From the cell containing the given text, extract its center point as [X, Y] coordinate. 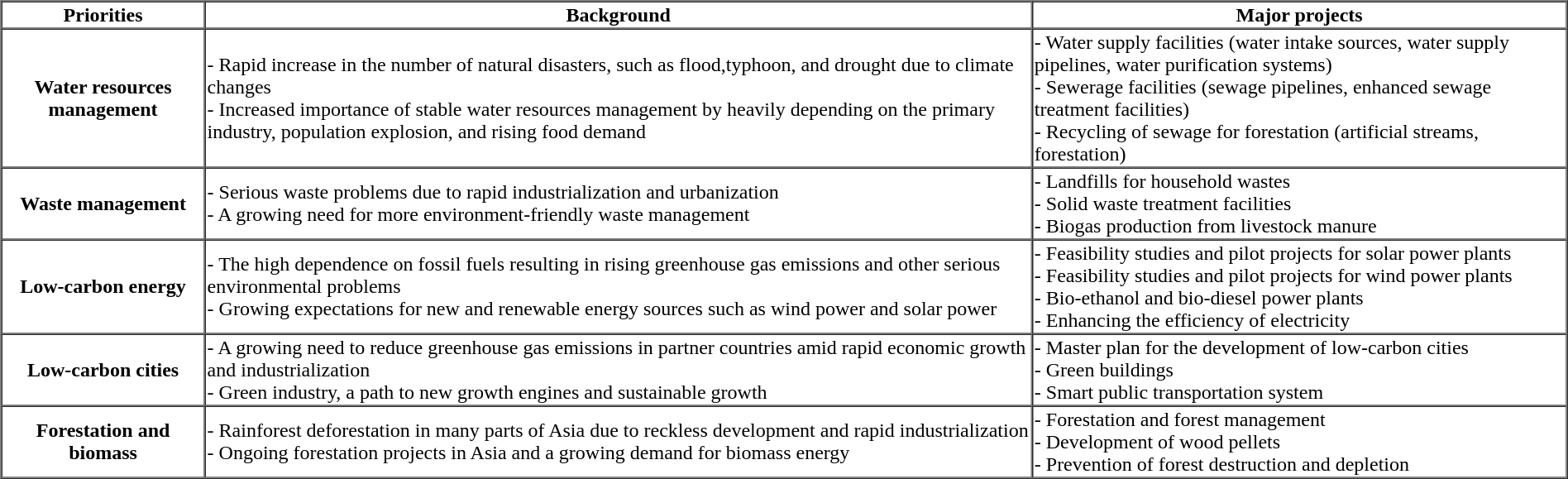
- Serious waste problems due to rapid industrialization and urbanization - A growing need for more environment-friendly waste management [619, 204]
- Landfills for household wastes - Solid waste treatment facilities - Biogas production from livestock manure [1300, 204]
Major projects [1300, 15]
- Forestation and forest management - Development of wood pellets - Prevention of forest destruction and depletion [1300, 442]
Waste management [103, 204]
Low-carbon energy [103, 287]
Water resources management [103, 98]
- Master plan for the development of low-carbon cities - Green buildings - Smart public transportation system [1300, 371]
Low-carbon cities [103, 371]
Forestation and biomass [103, 442]
Priorities [103, 15]
Background [619, 15]
